Output the (x, y) coordinate of the center of the cell containing the given text.  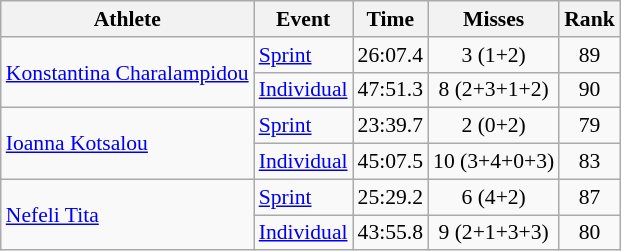
87 (590, 197)
80 (590, 233)
Konstantina Charalampidou (128, 72)
Ioanna Kotsalou (128, 144)
10 (3+4+0+3) (494, 162)
89 (590, 55)
Event (304, 19)
43:55.8 (390, 233)
Misses (494, 19)
79 (590, 126)
6 (4+2) (494, 197)
Athlete (128, 19)
Time (390, 19)
2 (0+2) (494, 126)
8 (2+3+1+2) (494, 90)
Rank (590, 19)
45:07.5 (390, 162)
47:51.3 (390, 90)
Nefeli Tita (128, 214)
83 (590, 162)
90 (590, 90)
25:29.2 (390, 197)
9 (2+1+3+3) (494, 233)
23:39.7 (390, 126)
26:07.4 (390, 55)
3 (1+2) (494, 55)
